Detect which cell encompasses the target text, then output its [X, Y] center coordinate. 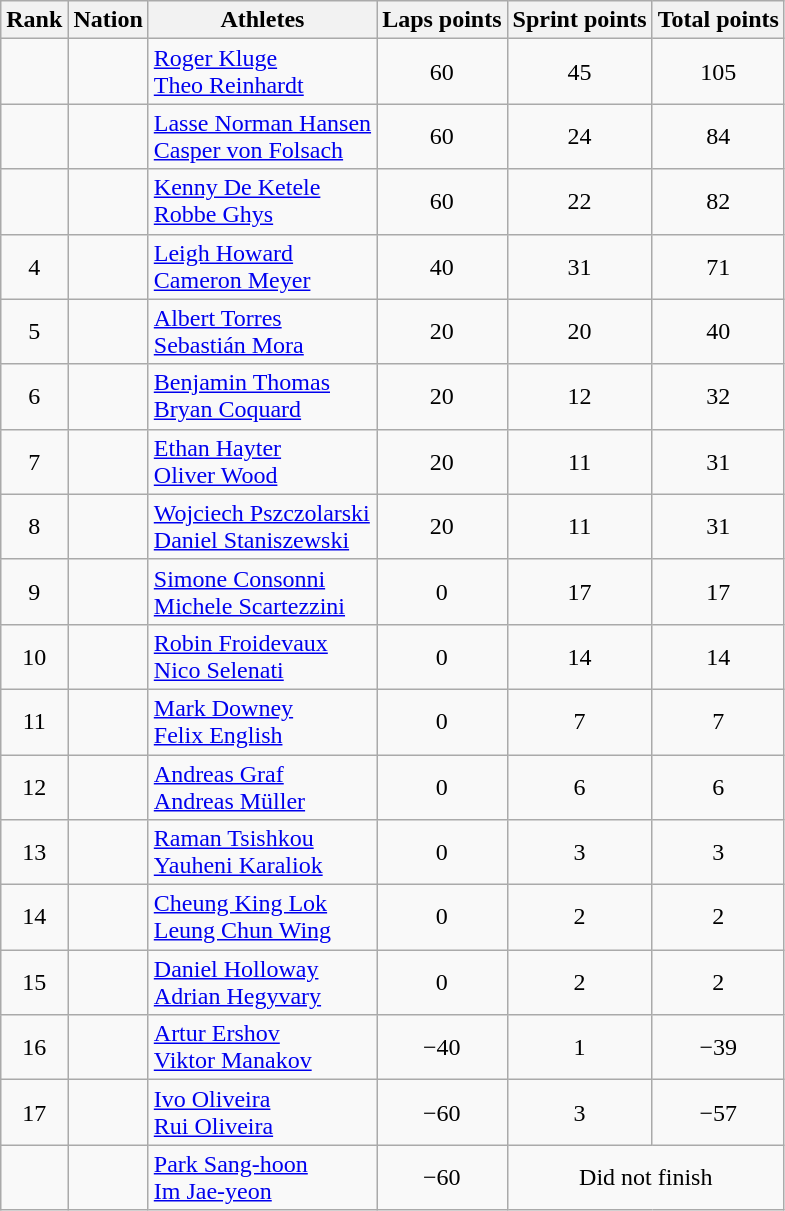
45 [580, 72]
Did not finish [646, 1178]
−40 [442, 1048]
Athletes [262, 20]
Wojciech PszczolarskiDaniel Staniszewski [262, 526]
15 [34, 982]
Rank [34, 20]
Albert TorresSebastián Mora [262, 332]
1 [580, 1048]
22 [580, 202]
Daniel HollowayAdrian Hegyvary [262, 982]
16 [34, 1048]
Leigh HowardCameron Meyer [262, 266]
13 [34, 852]
Mark DowneyFelix English [262, 722]
Cheung King LokLeung Chun Wing [262, 918]
Andreas GrafAndreas Müller [262, 786]
Total points [718, 20]
9 [34, 592]
Simone ConsonniMichele Scartezzini [262, 592]
Artur ErshovViktor Manakov [262, 1048]
Laps points [442, 20]
84 [718, 136]
Roger KlugeTheo Reinhardt [262, 72]
8 [34, 526]
Robin FroidevauxNico Selenati [262, 656]
Sprint points [580, 20]
Benjamin ThomasBryan Coquard [262, 396]
Nation [108, 20]
32 [718, 396]
Kenny De KeteleRobbe Ghys [262, 202]
4 [34, 266]
Raman TsishkouYauheni Karaliok [262, 852]
−39 [718, 1048]
Lasse Norman HansenCasper von Folsach [262, 136]
82 [718, 202]
Ethan HayterOliver Wood [262, 462]
105 [718, 72]
Park Sang-hoonIm Jae-yeon [262, 1178]
−57 [718, 1112]
Ivo OliveiraRui Oliveira [262, 1112]
5 [34, 332]
71 [718, 266]
10 [34, 656]
24 [580, 136]
